Provide the (X, Y) coordinate of the cell's center where the given text is located.  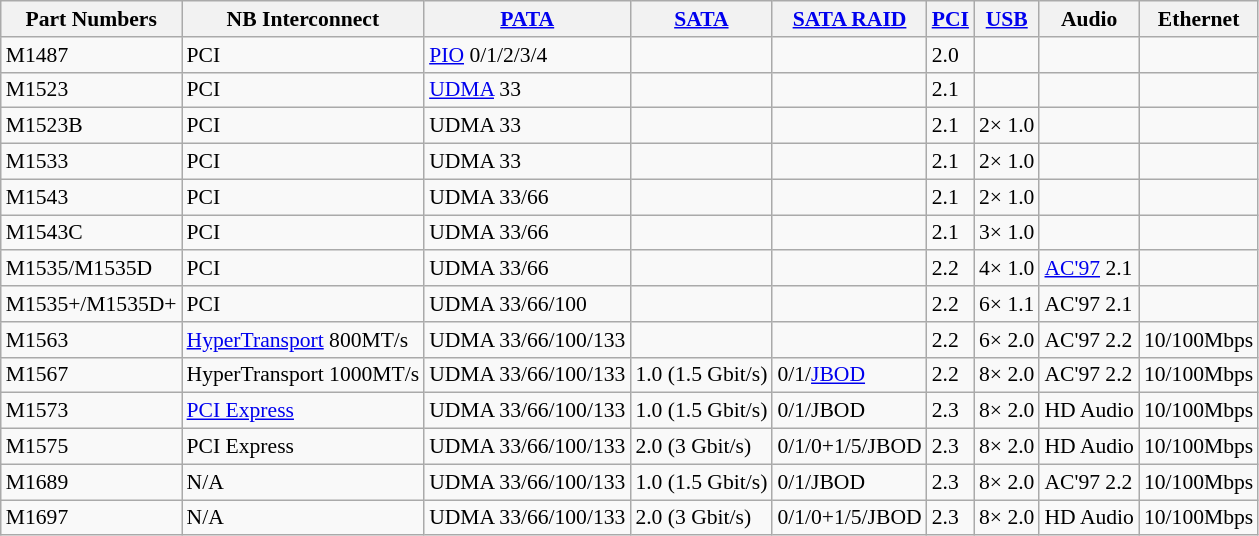
USB (1006, 19)
M1535/M1535D (92, 269)
NB Interconnect (304, 19)
M1543 (92, 197)
Ethernet (1198, 19)
6× 2.0 (1006, 340)
M1689 (92, 482)
3× 1.0 (1006, 233)
PIO 0/1/2/3/4 (527, 55)
2.0 (950, 55)
M1567 (92, 375)
M1697 (92, 518)
PATA (527, 19)
M1535+/M1535D+ (92, 304)
6× 1.1 (1006, 304)
SATA RAID (849, 19)
HyperTransport 800MT/s (304, 340)
M1533 (92, 162)
M1523 (92, 90)
M1563 (92, 340)
M1487 (92, 55)
M1573 (92, 411)
Audio (1088, 19)
M1523B (92, 126)
M1543C (92, 233)
UDMA 33/66/100 (527, 304)
4× 1.0 (1006, 269)
HyperTransport 1000MT/s (304, 375)
Part Numbers (92, 19)
M1575 (92, 447)
SATA (701, 19)
